Search for the cell housing the specified text and yield its (x, y) center coordinate. 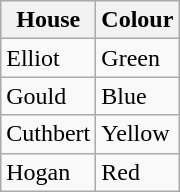
Cuthbert (48, 134)
Red (138, 172)
Elliot (48, 58)
House (48, 20)
Blue (138, 96)
Hogan (48, 172)
Green (138, 58)
Colour (138, 20)
Yellow (138, 134)
Gould (48, 96)
